Pinpoint the cell where the given text exists, returning its [X, Y] midpoint coordinate. 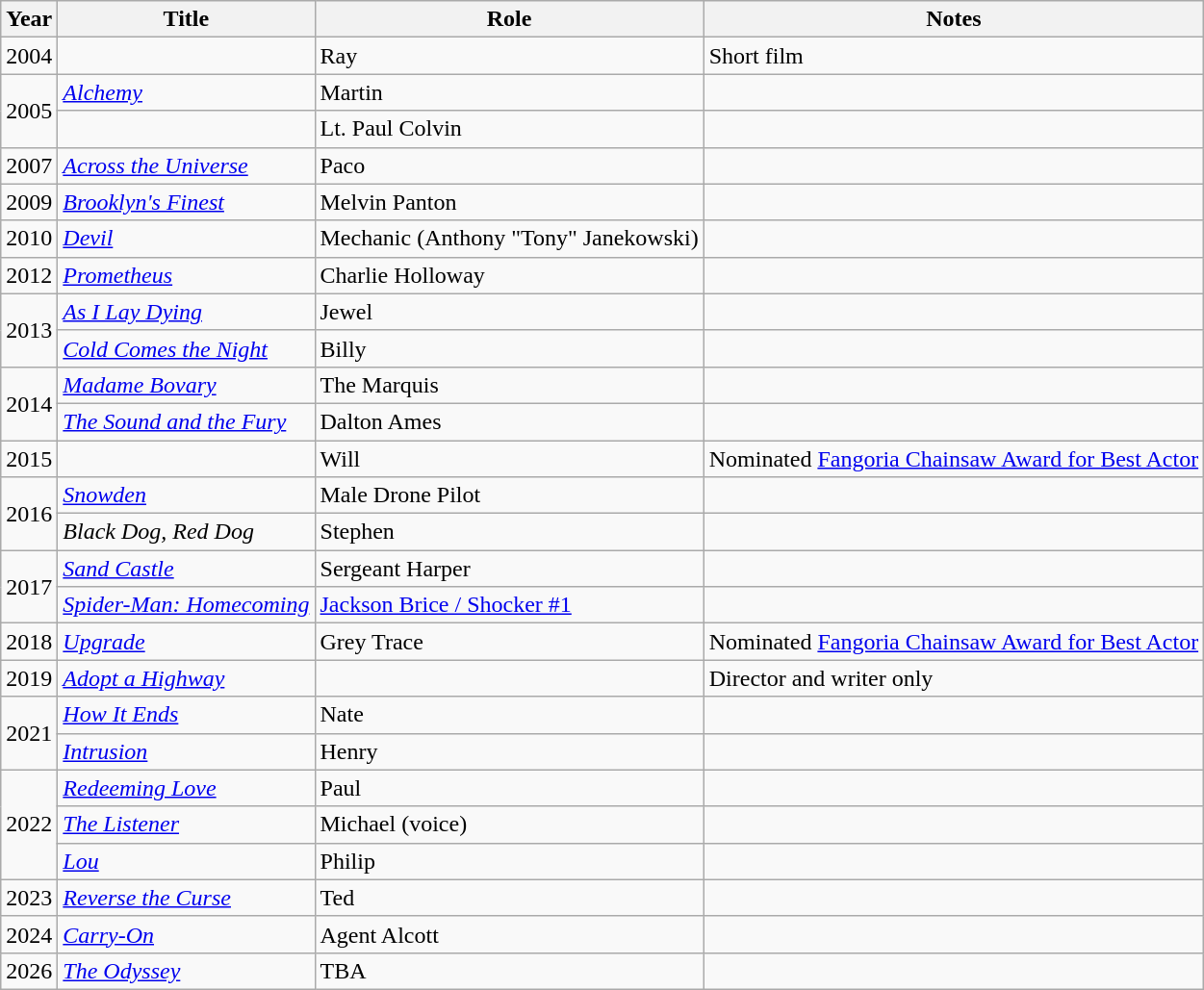
Jewel [509, 312]
2022 [29, 825]
Snowden [187, 495]
Male Drone Pilot [509, 495]
Reverse the Curse [187, 898]
Grey Trace [509, 642]
Nate [509, 715]
Sergeant Harper [509, 569]
2010 [29, 239]
2016 [29, 514]
Ray [509, 56]
How It Ends [187, 715]
Across the Universe [187, 165]
2015 [29, 459]
Brooklyn's Finest [187, 202]
2012 [29, 275]
Notes [953, 19]
2024 [29, 934]
Sand Castle [187, 569]
2021 [29, 733]
Spider-Man: Homecoming [187, 605]
Henry [509, 751]
2009 [29, 202]
The Listener [187, 825]
Role [509, 19]
TBA [509, 971]
Jackson Brice / Shocker #1 [509, 605]
Michael (voice) [509, 825]
Redeeming Love [187, 788]
Carry-On [187, 934]
Dalton Ames [509, 421]
Director and writer only [953, 678]
The Marquis [509, 385]
Mechanic (Anthony "Tony" Janekowski) [509, 239]
The Odyssey [187, 971]
2017 [29, 587]
Upgrade [187, 642]
Melvin Panton [509, 202]
Billy [509, 348]
2007 [29, 165]
Agent Alcott [509, 934]
2019 [29, 678]
Lt. Paul Colvin [509, 129]
Madame Bovary [187, 385]
Title [187, 19]
Short film [953, 56]
Lou [187, 861]
As I Lay Dying [187, 312]
Prometheus [187, 275]
Cold Comes the Night [187, 348]
Paul [509, 788]
2023 [29, 898]
2004 [29, 56]
Adopt a Highway [187, 678]
2014 [29, 403]
Charlie Holloway [509, 275]
2005 [29, 111]
Year [29, 19]
Intrusion [187, 751]
The Sound and the Fury [187, 421]
Philip [509, 861]
2018 [29, 642]
2026 [29, 971]
Devil [187, 239]
Stephen [509, 532]
Black Dog, Red Dog [187, 532]
Paco [509, 165]
Ted [509, 898]
Will [509, 459]
Martin [509, 92]
2013 [29, 330]
Alchemy [187, 92]
